Return the (X, Y) coordinate for the center point of the cell that contains the specified text.  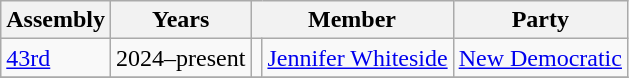
Assembly (56, 20)
2024–present (180, 58)
New Democratic (540, 58)
Years (180, 20)
Member (352, 20)
43rd (56, 58)
Party (540, 20)
Jennifer Whiteside (358, 58)
